Return the (X, Y) coordinate for the center point of the cell that contains the specified text.  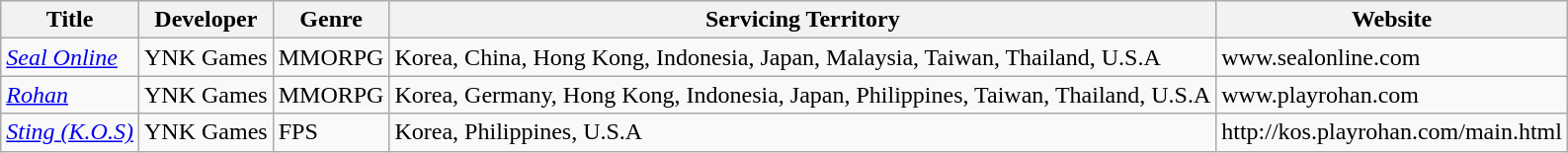
Title (70, 20)
www.sealonline.com (1392, 57)
Servicing Territory (802, 20)
Korea, Philippines, U.S.A (802, 132)
Sting (K.O.S) (70, 132)
Korea, China, Hong Kong, Indonesia, Japan, Malaysia, Taiwan, Thailand, U.S.A (802, 57)
Rohan (70, 95)
FPS (331, 132)
Seal Online (70, 57)
www.playrohan.com (1392, 95)
Genre (331, 20)
Developer (206, 20)
http://kos.playrohan.com/main.html (1392, 132)
Website (1392, 20)
Korea, Germany, Hong Kong, Indonesia, Japan, Philippines, Taiwan, Thailand, U.S.A (802, 95)
